Return the (X, Y) coordinate for the center point of the cell that contains the specified text.  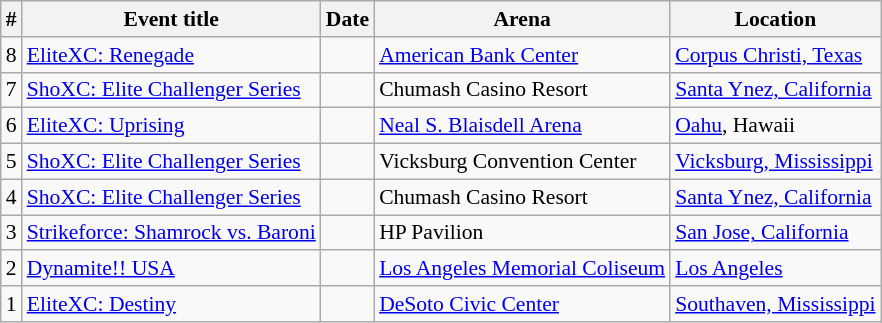
EliteXC: Destiny (172, 304)
Southaven, Mississippi (775, 304)
Los Angeles Memorial Coliseum (522, 269)
DeSoto Civic Center (522, 304)
Vicksburg, Mississippi (775, 162)
Los Angeles (775, 269)
3 (12, 233)
Dynamite!! USA (172, 269)
8 (12, 55)
Vicksburg Convention Center (522, 162)
HP Pavilion (522, 233)
Corpus Christi, Texas (775, 55)
1 (12, 304)
Date (348, 19)
Strikeforce: Shamrock vs. Baroni (172, 233)
6 (12, 126)
5 (12, 162)
Neal S. Blaisdell Arena (522, 126)
# (12, 19)
4 (12, 197)
EliteXC: Uprising (172, 126)
7 (12, 90)
San Jose, California (775, 233)
Oahu, Hawaii (775, 126)
EliteXC: Renegade (172, 55)
Arena (522, 19)
Event title (172, 19)
American Bank Center (522, 55)
Location (775, 19)
2 (12, 269)
